Provide the [X, Y] coordinate of the cell's center where the given text is located.  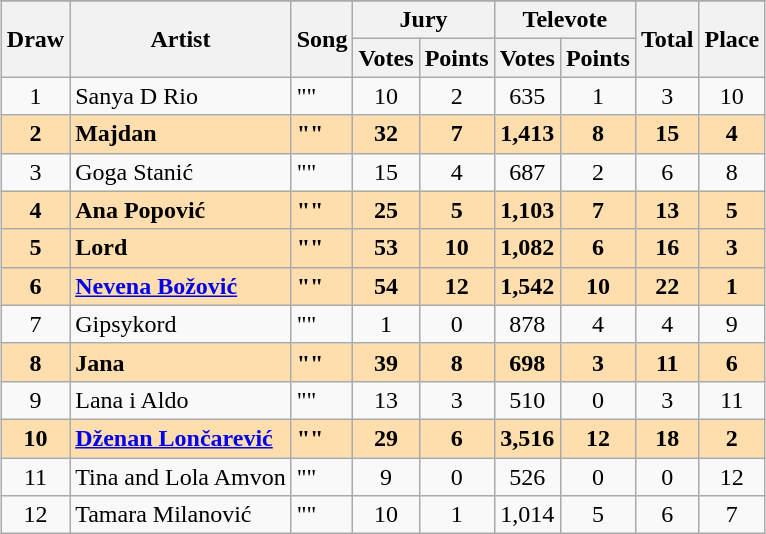
Tina and Lola Amvon [181, 477]
Place [732, 39]
1,413 [527, 134]
Nevena Božović [181, 286]
Lord [181, 248]
1,542 [527, 286]
1,082 [527, 248]
1,103 [527, 210]
Jana [181, 362]
Goga Stanić [181, 172]
526 [527, 477]
Televote [564, 20]
Dženan Lončarević [181, 438]
32 [386, 134]
18 [667, 438]
698 [527, 362]
Ana Popović [181, 210]
687 [527, 172]
54 [386, 286]
53 [386, 248]
25 [386, 210]
878 [527, 324]
Song [322, 39]
Sanya D Rio [181, 96]
510 [527, 400]
Tamara Milanović [181, 515]
Gipsykord [181, 324]
3,516 [527, 438]
Total [667, 39]
Majdan [181, 134]
Draw [35, 39]
16 [667, 248]
29 [386, 438]
Artist [181, 39]
1,014 [527, 515]
22 [667, 286]
39 [386, 362]
635 [527, 96]
Lana i Aldo [181, 400]
Jury [424, 20]
